Provide the (X, Y) coordinate of the cell's center where the given text is located.  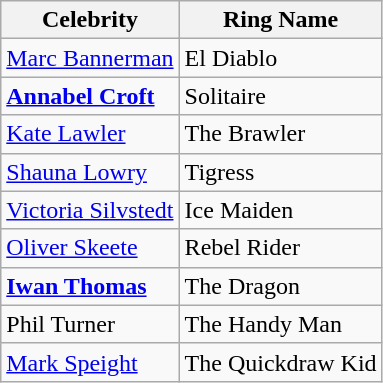
Kate Lawler (90, 134)
The Brawler (280, 134)
Marc Bannerman (90, 58)
Annabel Croft (90, 96)
Solitaire (280, 96)
Ice Maiden (280, 210)
Tigress (280, 172)
Celebrity (90, 20)
The Handy Man (280, 324)
Rebel Rider (280, 248)
Mark Speight (90, 362)
Victoria Silvstedt (90, 210)
Oliver Skeete (90, 248)
Phil Turner (90, 324)
Iwan Thomas (90, 286)
Shauna Lowry (90, 172)
The Quickdraw Kid (280, 362)
El Diablo (280, 58)
The Dragon (280, 286)
Ring Name (280, 20)
